Locate the cell with the specified text and output its (X, Y) center coordinate. 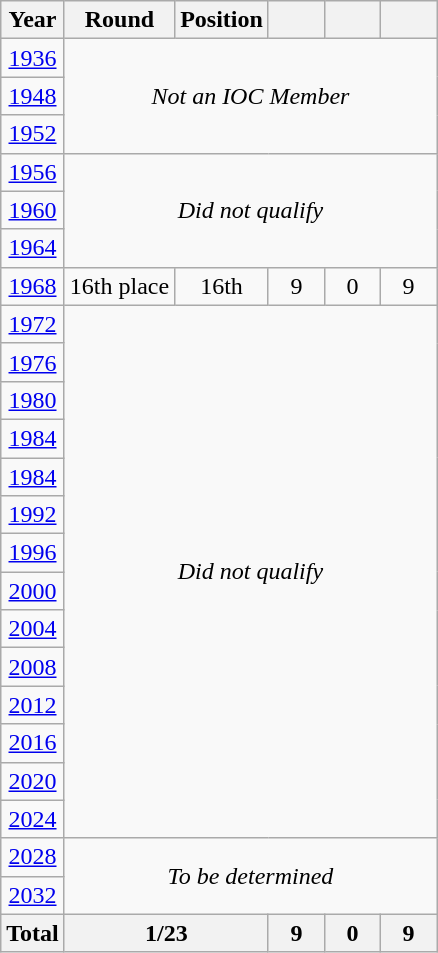
Year (33, 20)
Total (33, 933)
1968 (33, 286)
2012 (33, 705)
16th place (119, 286)
1/23 (166, 933)
2016 (33, 743)
1996 (33, 553)
1936 (33, 58)
16th (222, 286)
2024 (33, 819)
1972 (33, 324)
1956 (33, 172)
1976 (33, 362)
1960 (33, 210)
Not an IOC Member (250, 96)
2032 (33, 895)
2020 (33, 781)
1948 (33, 96)
Round (119, 20)
Position (222, 20)
1964 (33, 248)
To be determined (250, 876)
1992 (33, 515)
2028 (33, 857)
1980 (33, 400)
2000 (33, 591)
2004 (33, 629)
2008 (33, 667)
1952 (33, 134)
